Find where the given text appears and provide that cell's center as [X, Y] coordinate. 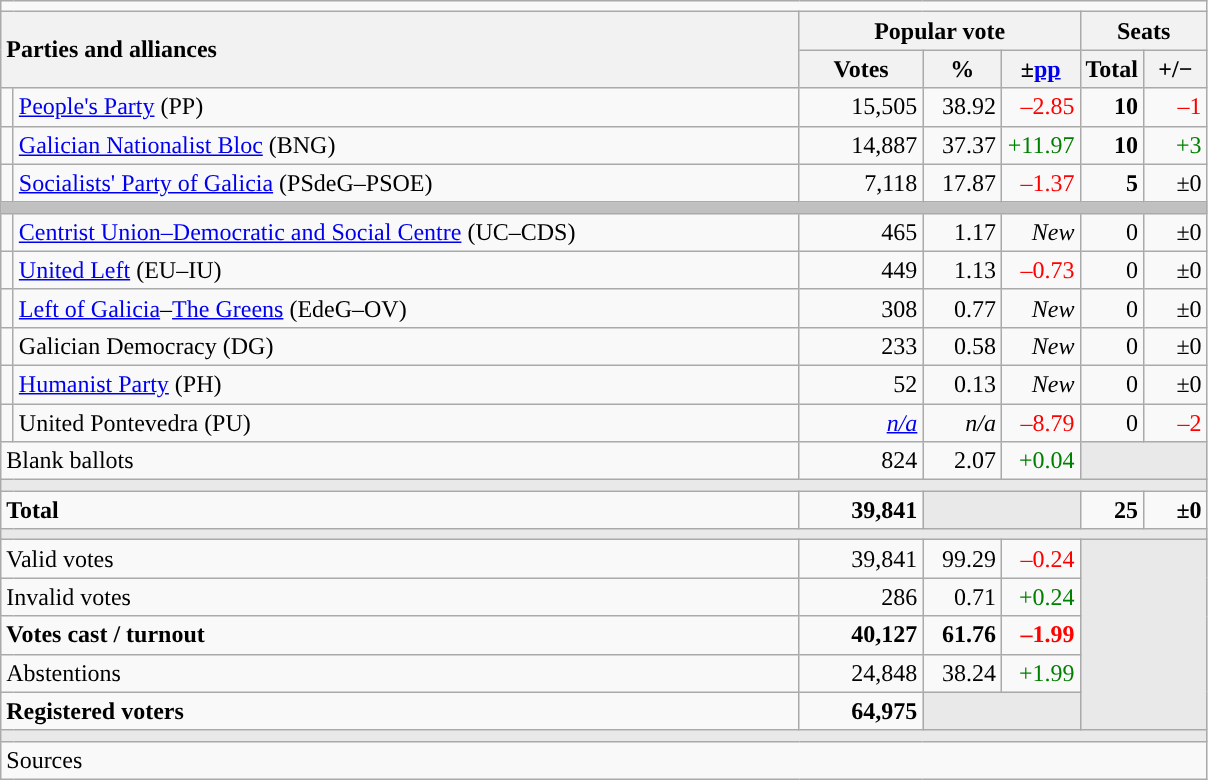
0.58 [962, 346]
25 [1112, 510]
Seats [1144, 31]
Registered voters [400, 711]
40,127 [861, 635]
1.13 [962, 270]
52 [861, 384]
Centrist Union–Democratic and Social Centre (UC–CDS) [406, 232]
Invalid votes [400, 597]
–1.99 [1040, 635]
824 [861, 461]
+3 [1176, 145]
Votes [861, 69]
5 [1112, 183]
38.24 [962, 673]
+1.99 [1040, 673]
+0.24 [1040, 597]
–1.37 [1040, 183]
Galician Nationalist Bloc (BNG) [406, 145]
Valid votes [400, 559]
Humanist Party (PH) [406, 384]
24,848 [861, 673]
Votes cast / turnout [400, 635]
People's Party (PP) [406, 107]
449 [861, 270]
37.37 [962, 145]
–2.85 [1040, 107]
Popular vote [940, 31]
Parties and alliances [400, 50]
United Pontevedra (PU) [406, 423]
233 [861, 346]
465 [861, 232]
17.87 [962, 183]
–1 [1176, 107]
7,118 [861, 183]
1.17 [962, 232]
+0.04 [1040, 461]
+/− [1176, 69]
0.13 [962, 384]
14,887 [861, 145]
Sources [604, 760]
Socialists' Party of Galicia (PSdeG–PSOE) [406, 183]
% [962, 69]
+11.97 [1040, 145]
–8.79 [1040, 423]
308 [861, 308]
286 [861, 597]
0.77 [962, 308]
Galician Democracy (DG) [406, 346]
United Left (EU–IU) [406, 270]
–2 [1176, 423]
0.71 [962, 597]
–0.73 [1040, 270]
64,975 [861, 711]
99.29 [962, 559]
38.92 [962, 107]
–0.24 [1040, 559]
±pp [1040, 69]
Blank ballots [400, 461]
2.07 [962, 461]
Abstentions [400, 673]
15,505 [861, 107]
61.76 [962, 635]
Left of Galicia–The Greens (EdeG–OV) [406, 308]
